Locate the cell with the specified text and output its (X, Y) center coordinate. 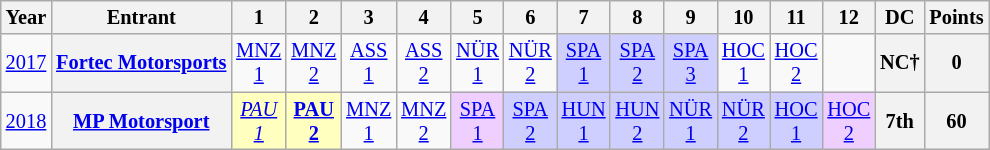
10 (744, 17)
11 (796, 17)
HUN2 (637, 121)
5 (478, 17)
12 (848, 17)
1 (258, 17)
4 (424, 17)
2018 (26, 121)
Fortec Motorsports (141, 63)
2017 (26, 63)
2 (314, 17)
PAU2 (314, 121)
Points (956, 17)
SPA3 (690, 63)
ASS2 (424, 63)
PAU1 (258, 121)
NC† (900, 63)
60 (956, 121)
ASS1 (368, 63)
DC (900, 17)
7th (900, 121)
8 (637, 17)
6 (530, 17)
Entrant (141, 17)
Year (26, 17)
MP Motorsport (141, 121)
7 (584, 17)
3 (368, 17)
HUN1 (584, 121)
9 (690, 17)
0 (956, 63)
